Return (X, Y) of the center of cell containing provided text 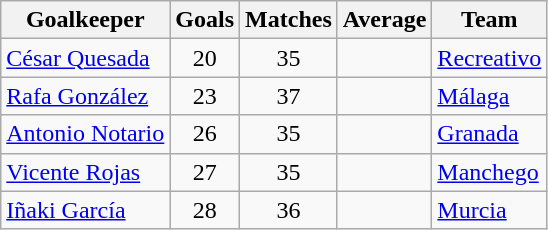
Granada (490, 134)
Goals (205, 20)
Vicente Rojas (86, 172)
Antonio Notario (86, 134)
Matches (289, 20)
37 (289, 96)
César Quesada (86, 58)
Iñaki García (86, 210)
Average (384, 20)
27 (205, 172)
Murcia (490, 210)
Málaga (490, 96)
Recreativo (490, 58)
23 (205, 96)
36 (289, 210)
Manchego (490, 172)
20 (205, 58)
Rafa González (86, 96)
26 (205, 134)
28 (205, 210)
Goalkeeper (86, 20)
Team (490, 20)
